Locate the cell with the specified text and output its (X, Y) center coordinate. 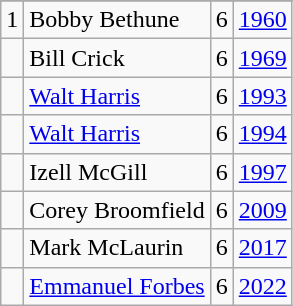
1960 (262, 20)
2017 (262, 248)
1 (12, 20)
2022 (262, 286)
Izell McGill (117, 172)
Bill Crick (117, 58)
1994 (262, 134)
2009 (262, 210)
1969 (262, 58)
Corey Broomfield (117, 210)
1997 (262, 172)
1993 (262, 96)
Emmanuel Forbes (117, 286)
Mark McLaurin (117, 248)
Bobby Bethune (117, 20)
